Return [x, y] of the center of cell containing provided text 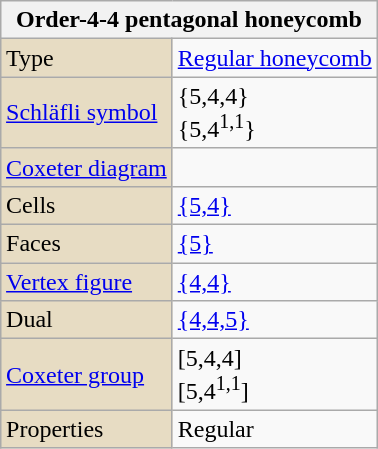
Coxeter group [87, 375]
{5} [274, 244]
Vertex figure [87, 282]
Dual [87, 320]
Faces [87, 244]
Coxeter diagram [87, 167]
Schläfli symbol [87, 113]
Properties [87, 429]
Order-4-4 pentagonal honeycomb [190, 20]
Cells [87, 205]
{5,4,4}{5,41,1} [274, 113]
Regular honeycomb [274, 58]
{4,4} [274, 282]
[5,4,4][5,41,1] [274, 375]
Type [87, 58]
{4,4,5} [274, 320]
{5,4} [274, 205]
Regular [274, 429]
